Pinpoint the cell where the given text exists, returning its [X, Y] midpoint coordinate. 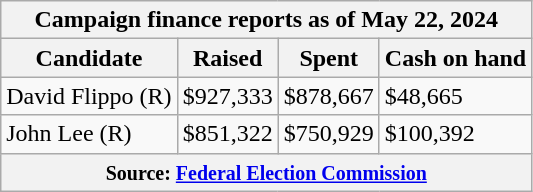
Cash on hand [455, 58]
$750,929 [328, 134]
$100,392 [455, 134]
$48,665 [455, 96]
Source: Federal Election Commission [266, 172]
David Flippo (R) [89, 96]
Campaign finance reports as of May 22, 2024 [266, 20]
Raised [228, 58]
John Lee (R) [89, 134]
$851,322 [228, 134]
$878,667 [328, 96]
$927,333 [228, 96]
Candidate [89, 58]
Spent [328, 58]
